Search for the cell housing the specified text and yield its (x, y) center coordinate. 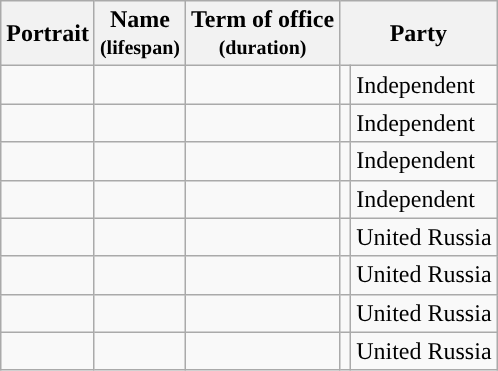
Portrait (48, 34)
Name(lifespan) (140, 34)
Term of office(duration) (262, 34)
Party (418, 34)
